Return the (x, y) coordinate for the center point of the cell that contains the specified text.  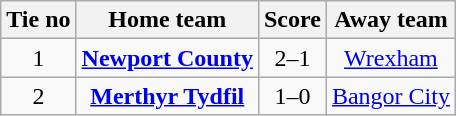
Away team (390, 20)
Newport County (167, 58)
Bangor City (390, 96)
Score (292, 20)
Wrexham (390, 58)
2 (38, 96)
2–1 (292, 58)
1–0 (292, 96)
1 (38, 58)
Merthyr Tydfil (167, 96)
Home team (167, 20)
Tie no (38, 20)
